From the cell containing the given text, extract its center point as [x, y] coordinate. 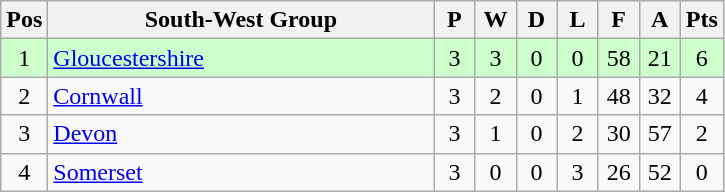
52 [660, 172]
Pts [702, 20]
P [454, 20]
Gloucestershire [241, 58]
Pos [24, 20]
Somerset [241, 172]
W [496, 20]
D [536, 20]
Cornwall [241, 96]
21 [660, 58]
58 [618, 58]
48 [618, 96]
26 [618, 172]
6 [702, 58]
32 [660, 96]
F [618, 20]
L [578, 20]
57 [660, 134]
30 [618, 134]
A [660, 20]
Devon [241, 134]
South-West Group [241, 20]
